Locate the cell with the specified text and output its (x, y) center coordinate. 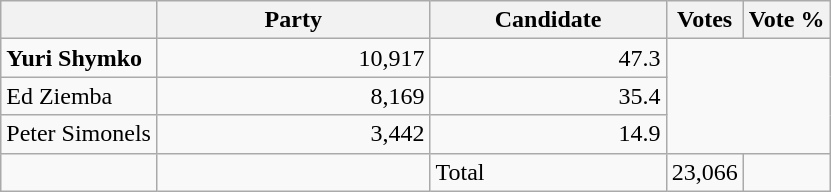
3,442 (293, 134)
Total (548, 172)
Party (293, 20)
Vote % (786, 20)
Candidate (548, 20)
47.3 (548, 58)
10,917 (293, 58)
Peter Simonels (79, 134)
35.4 (548, 96)
Ed Ziemba (79, 96)
Yuri Shymko (79, 58)
23,066 (704, 172)
8,169 (293, 96)
14.9 (548, 134)
Votes (704, 20)
